Output the (x, y) coordinate of the center of the cell containing the given text.  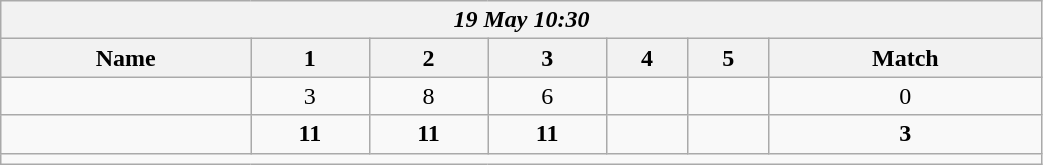
2 (428, 58)
19 May 10:30 (522, 20)
1 (310, 58)
6 (548, 96)
5 (728, 58)
Match (906, 58)
4 (648, 58)
Name (126, 58)
0 (906, 96)
8 (428, 96)
